From the cell containing the given text, extract its center point as [x, y] coordinate. 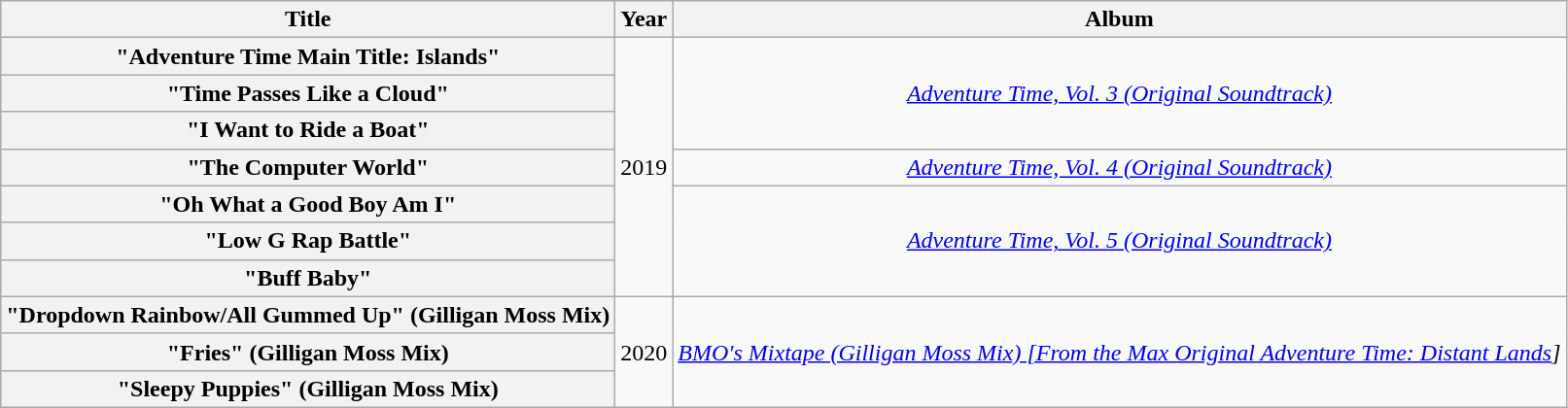
"Low G Rap Battle" [308, 241]
BMO's Mixtape (Gilligan Moss Mix) [From the Max Original Adventure Time: Distant Lands] [1120, 352]
Title [308, 19]
Adventure Time, Vol. 3 (Original Soundtrack) [1120, 93]
"Adventure Time Main Title: Islands" [308, 56]
"Fries" (Gilligan Moss Mix) [308, 352]
Adventure Time, Vol. 4 (Original Soundtrack) [1120, 167]
"Oh What a Good Boy Am I" [308, 204]
"Buff Baby" [308, 278]
Adventure Time, Vol. 5 (Original Soundtrack) [1120, 241]
"I Want to Ride a Boat" [308, 130]
Year [644, 19]
"Time Passes Like a Cloud" [308, 93]
"The Computer World" [308, 167]
"Dropdown Rainbow/All Gummed Up" (Gilligan Moss Mix) [308, 315]
Album [1120, 19]
2020 [644, 352]
2019 [644, 167]
"Sleepy Puppies" (Gilligan Moss Mix) [308, 389]
